From the cell containing the given text, extract its center point as (X, Y) coordinate. 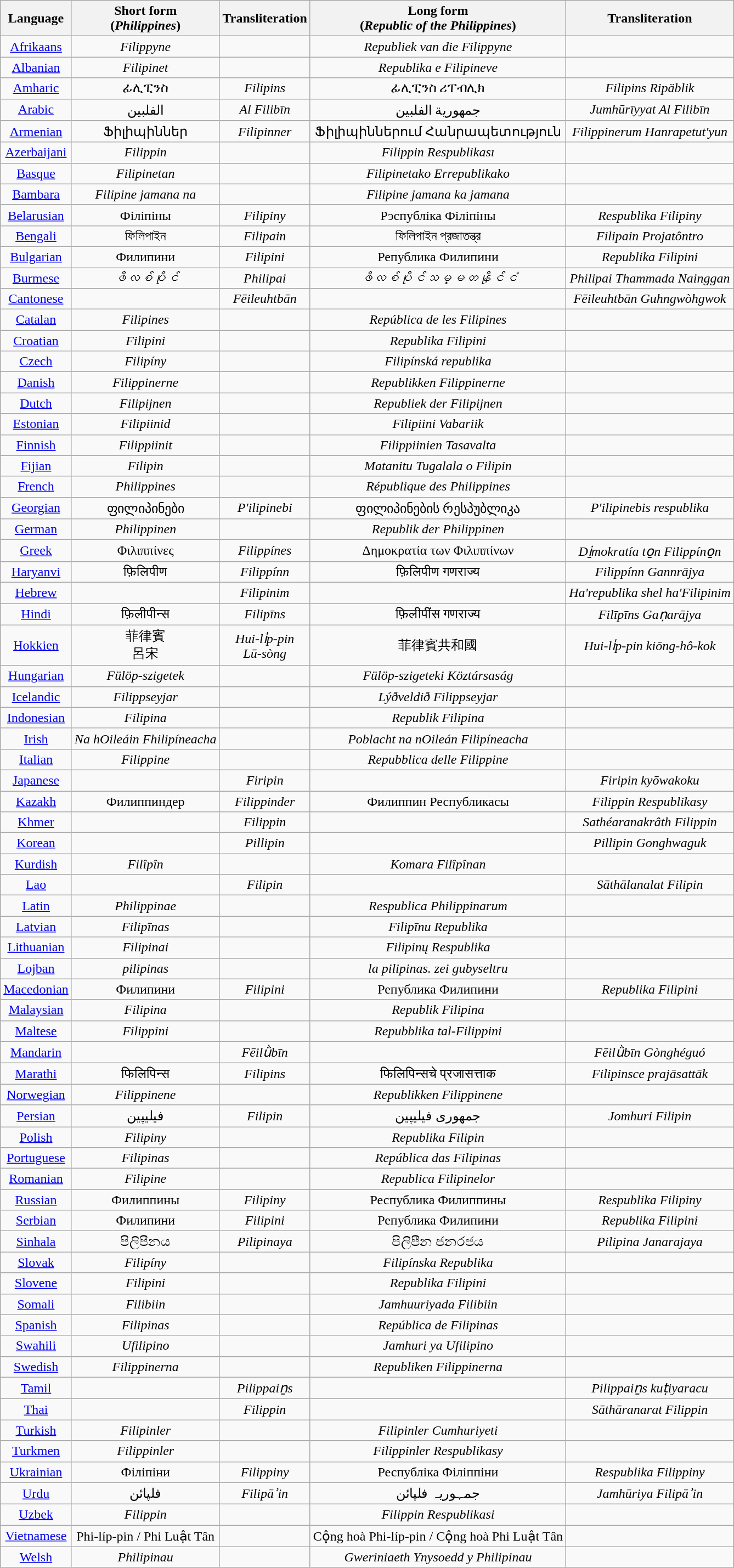
Komara Filîpînan (438, 864)
Fēilǜbīn (264, 1052)
Ukrainian (36, 1472)
German (36, 529)
फ़िलीपीन्स (145, 614)
Romanian (36, 1179)
فیلیپین (145, 1116)
Fülöp-szigetek (145, 676)
Ֆիլիպիններ (145, 132)
Phi-líp-pin / Phi Luật Tân (145, 1536)
Republikken Filippinerne (438, 382)
Filipain Projatôntro (650, 236)
Italian (36, 759)
Ֆիլիպիններում Հանրապետություն (438, 132)
Filipínská republika (438, 362)
Pillipin Gonghwaguk (650, 843)
Filipīnas (145, 927)
Al Filibīn (264, 110)
පිලිපීන ජනරජය (438, 1242)
Filippine (145, 759)
Fēileuhtbān (264, 299)
Filippinder (264, 802)
Armenian (36, 132)
Рэспубліка Філіпіны (438, 215)
Filippinler Respublikasy (438, 1451)
Azerbaijani (36, 153)
Filipínska Republika (438, 1262)
Thai (36, 1409)
Kurdish (36, 864)
Somali (36, 1304)
Filippínn Gannrājya (650, 572)
Latin (36, 906)
Pilipinaya (264, 1242)
P'ilipinebi (264, 508)
República de les Filipines (438, 320)
P'ilipinebis respublika (650, 508)
ፊሊፒንስ ሪፐብሊክ (438, 88)
Philippinen (145, 529)
Mandarin (36, 1052)
Filippínes (264, 551)
Filipinler Cumhuriyeti (438, 1430)
Jamhuri ya Ufilipino (438, 1346)
Filippseyjar (145, 697)
Afrikaans (36, 47)
Республіка Філіппіни (438, 1472)
Filipain (264, 236)
Slovak (36, 1262)
جمهورية الفلبين (438, 110)
Filipiinid (145, 424)
Gweriniaeth Ynysoedd y Philipinau (438, 1557)
Filipinų Respublika (438, 947)
Sathéaranakrâth Filippin (650, 822)
Kazakh (36, 802)
Republiken Filippinerna (438, 1367)
Jomhuri Filipin (650, 1116)
Republika e Filipineve (438, 67)
Polish (36, 1137)
Filippinerne (145, 382)
फिलिपिन्स (145, 1074)
جمہوریہ فلپائن (438, 1493)
පිලිපීනය (145, 1242)
Fijian (36, 466)
Macedonian (36, 989)
Philipinau (145, 1557)
ፊሊፒንስ (145, 88)
Lithuanian (36, 947)
Greek (36, 551)
Filipijnen (145, 403)
Republiek van die Filippyne (438, 47)
Sāthāranarat Filippin (650, 1409)
Jamhuuriyada Filibiin (438, 1304)
Serbian (36, 1221)
Filīpīns Gaṇarājya (650, 614)
Korean (36, 843)
Filipinsce prajāsattāk (650, 1074)
Philipai (264, 278)
Dutch (36, 403)
फ़िलीपींस गणराज्य (438, 614)
Δημοκρατία των Φιλιππίνων (438, 551)
Respublika Filippiny (650, 1472)
Hebrew (36, 593)
ফিলিপাইন প্রজাতন্ত্র (438, 236)
República de Filipinas (438, 1325)
Arabic (36, 110)
Republiek der Filipijnen (438, 403)
Spanish (36, 1325)
Swedish (36, 1367)
Pilippaiṉs kuṭiyaracu (650, 1388)
Khmer (36, 822)
Urdu (36, 1493)
Haryanvi (36, 572)
Croatian (36, 341)
Malaysian (36, 1010)
Ha'republika shel ha'Filipinim (650, 593)
Republikken Filippinene (438, 1095)
Poblacht na nOileán Filipíneacha (438, 738)
Respublica Philippinarum (438, 906)
Lýðveldið Filippseyjar (438, 697)
菲律賓呂宋 (145, 645)
Filipiini Vabariik (438, 424)
Amharic (36, 88)
Filippinler (145, 1451)
Filipine jamana ka jamana (438, 194)
Filipine jamana na (145, 194)
Lao (36, 885)
Filippin Respublikasi (438, 1515)
Short form(Philippines) (145, 19)
Language (36, 19)
Tamil (36, 1388)
Hungarian (36, 676)
Slovene (36, 1283)
French (36, 487)
Portuguese (36, 1158)
Bambara (36, 194)
Filibiin (145, 1304)
الفلبين (145, 110)
Філіпіни (145, 1472)
Filippínn (264, 572)
Philippinae (145, 906)
Marathi (36, 1074)
Latvian (36, 927)
Estonian (36, 424)
Bengali (36, 236)
Fēilǜbīn Gònghéguó (650, 1052)
Georgian (36, 508)
Catalan (36, 320)
Philippines (145, 487)
Danish (36, 382)
Filipinim (264, 593)
Irish (36, 738)
Lojban (36, 968)
Maltese (36, 1031)
Hindi (36, 614)
Filippiny (264, 1472)
Hui-li̍p-pin kiōng-hô-kok (650, 645)
Long form(Republic of the Philippines) (438, 19)
ဖိလစ်ပိုင်သမ္မတနိုင်ငံ (438, 278)
República das Filipinas (438, 1158)
Sāthālanalat Filipin (650, 885)
Filipinner (264, 132)
Japanese (36, 780)
Turkish (36, 1430)
Republika Filipin (438, 1137)
Di̱mokratía to̱n Filippíno̱n (650, 551)
Filippini (145, 1031)
Pilipina Janarajaya (650, 1242)
फ़िलिपीण (145, 572)
Fēileuhtbān Guhngwòhgwok (650, 299)
Burmese (36, 278)
Sinhala (36, 1242)
Repubblika tal-Filippini (438, 1031)
Cộng hoà Phi-líp-pin / Cộng hoà Phi Luật Tân (438, 1536)
فلپائن (145, 1493)
Филиппин Республикасы (438, 802)
Bulgarian (36, 257)
Filippin Respublikası (438, 153)
Filipinler (145, 1430)
Республика Филиппины (438, 1200)
Albanian (36, 67)
Filipines (145, 320)
Филиппины (145, 1200)
pilipinas (145, 968)
Uzbek (36, 1515)
Filipīnu Republika (438, 927)
Norwegian (36, 1095)
Firipin (264, 780)
Филиппиндер (145, 802)
Filipinetako Errepublikako (438, 173)
ფილიპინების რესპუბლიკა (438, 508)
République des Philippines (438, 487)
Swahili (36, 1346)
ფილიპინები (145, 508)
Filipins Ripäblik (650, 88)
Filippinene (145, 1095)
Indonesian (36, 718)
ফিলিপাইন (145, 236)
Icelandic (36, 697)
Republica Filipinelor (438, 1179)
جمهوری فیلیپین (438, 1116)
Hokkien (36, 645)
Jamhūriya Filipāʾin (650, 1493)
Na hOileáin Fhilipíneacha (145, 738)
Pilippaiṉs (264, 1388)
Filippyne (145, 47)
Basque (36, 173)
Czech (36, 362)
Vietnamese (36, 1536)
la pilipinas. zei gubyseltru (438, 968)
Filippiinien Tasavalta (438, 445)
Firipin kyōwakoku (650, 780)
Filîpîn (145, 864)
Welsh (36, 1557)
Finnish (36, 445)
Filipinai (145, 947)
Філіпіны (145, 215)
Republik der Philippinen (438, 529)
फिलिपिन्सचे प्रजासत्ताक (438, 1074)
Matanitu Tugalala o Filipin (438, 466)
Jumhūrīyyat Al Filibīn (650, 110)
Filipāʾin (264, 1493)
Filipine (145, 1179)
Filippinerna (145, 1367)
Cantonese (36, 299)
Philipai Thammada Nainggan (650, 278)
ဖိလစ်ပိုင် (145, 278)
Filippiinit (145, 445)
Filipinet (145, 67)
Filipinetan (145, 173)
菲律賓共和國 (438, 645)
Russian (36, 1200)
Fülöp-szigeteki Köztársaság (438, 676)
Belarusian (36, 215)
Ufilipino (145, 1346)
Filipīns (264, 614)
फ़िलिपीण गणराज्य (438, 572)
Hui-li̍p-pinLū-sòng (264, 645)
Filippinerum Hanrapetut'yun (650, 132)
Φιλιππίνες (145, 551)
Filippin Respublikasy (650, 802)
Repubblica delle Filippine (438, 759)
Persian (36, 1116)
Turkmen (36, 1451)
Pillipin (264, 843)
